Output the [X, Y] coordinate of the center of the cell containing the given text.  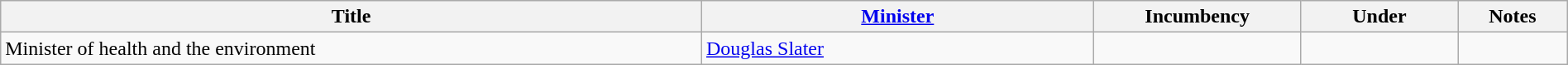
Under [1379, 17]
Notes [1513, 17]
Incumbency [1198, 17]
Minister [898, 17]
Minister of health and the environment [351, 48]
Title [351, 17]
Douglas Slater [898, 48]
